Search for the cell housing the specified text and yield its [x, y] center coordinate. 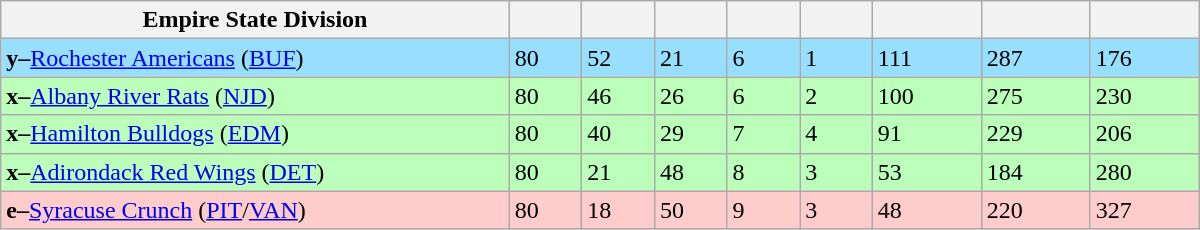
176 [1144, 58]
Empire State Division [255, 20]
53 [926, 172]
275 [1036, 96]
287 [1036, 58]
111 [926, 58]
x–Albany River Rats (NJD) [255, 96]
9 [764, 210]
220 [1036, 210]
280 [1144, 172]
x–Hamilton Bulldogs (EDM) [255, 134]
2 [836, 96]
230 [1144, 96]
206 [1144, 134]
184 [1036, 172]
7 [764, 134]
4 [836, 134]
y–Rochester Americans (BUF) [255, 58]
52 [618, 58]
18 [618, 210]
29 [690, 134]
26 [690, 96]
327 [1144, 210]
100 [926, 96]
8 [764, 172]
229 [1036, 134]
50 [690, 210]
91 [926, 134]
x–Adirondack Red Wings (DET) [255, 172]
40 [618, 134]
1 [836, 58]
e–Syracuse Crunch (PIT/VAN) [255, 210]
46 [618, 96]
